Return [x, y] of the center of cell containing provided text 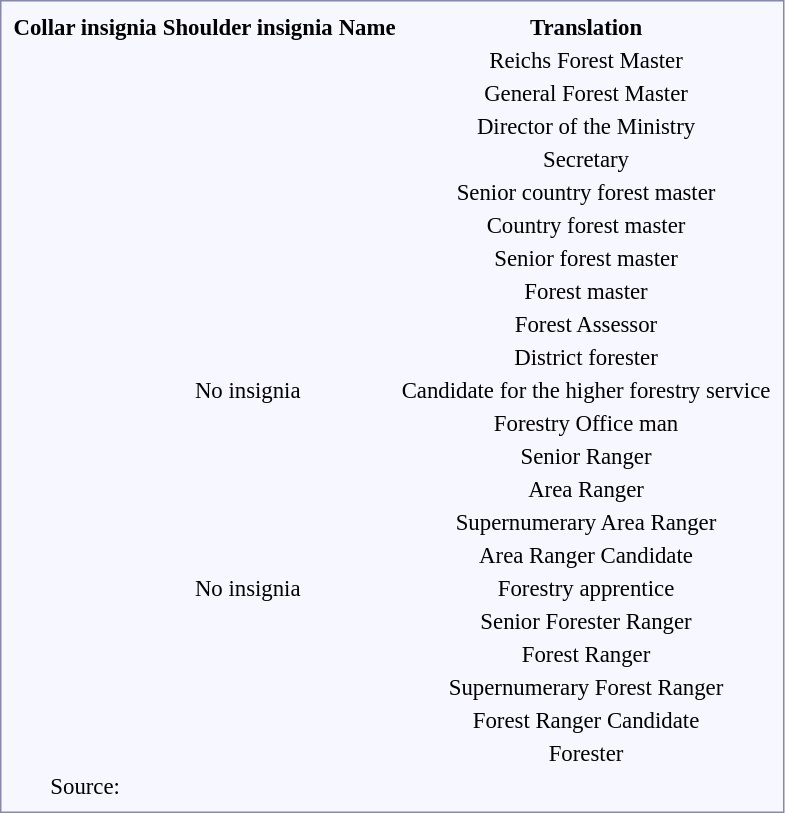
Area Ranger [586, 489]
Senior forest master [586, 258]
Forestry Office man [586, 423]
Director of the Ministry [586, 126]
Forester [586, 753]
Forest Assessor [586, 324]
Collar insignia [85, 27]
Supernumerary Forest Ranger [586, 687]
Forest master [586, 291]
Country forest master [586, 225]
Name [367, 27]
Supernumerary Area Ranger [586, 522]
Area Ranger Candidate [586, 555]
Senior Forester Ranger [586, 621]
Senior country forest master [586, 192]
Candidate for the higher forestry service [586, 390]
Source: [85, 786]
Forest Ranger Candidate [586, 720]
General Forest Master [586, 93]
Forest Ranger [586, 654]
Senior Ranger [586, 456]
District forester [586, 357]
Secretary [586, 159]
Forestry apprentice [586, 588]
Shoulder insignia [248, 27]
Reichs Forest Master [586, 60]
Translation [586, 27]
